Identify which cell holds the provided text, then report its (X, Y) central coordinate. 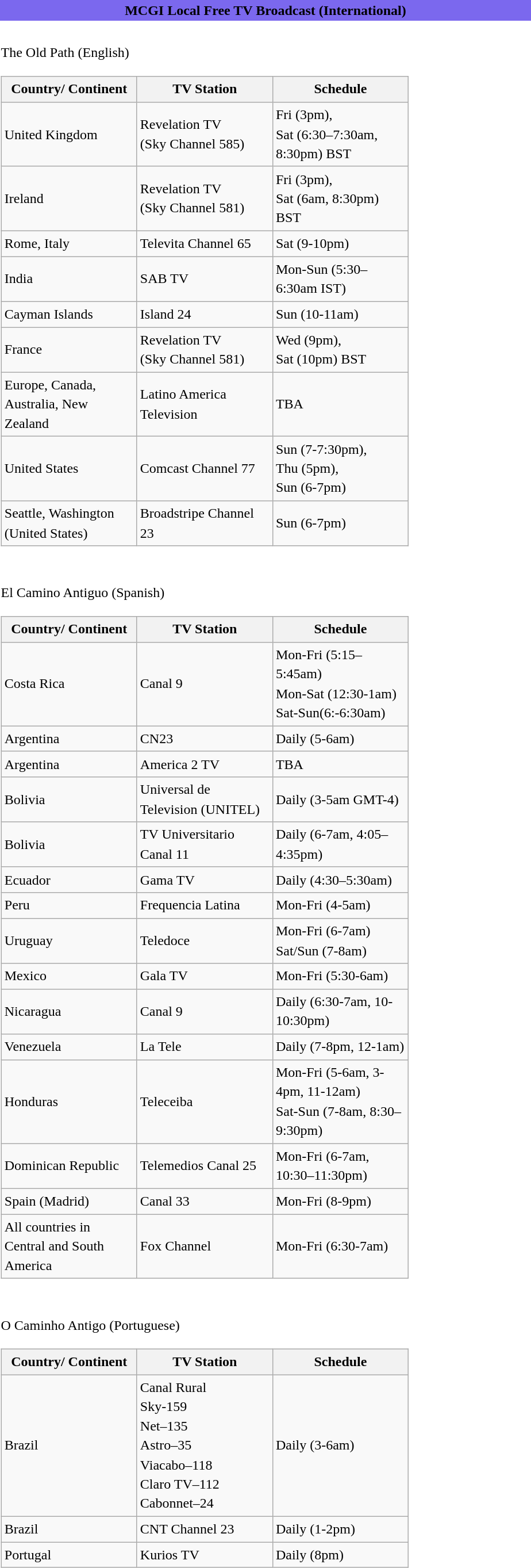
Latino America Television (205, 404)
France (69, 350)
Spain (Madrid) (69, 1201)
Kurios TV (205, 1555)
La Tele (205, 1047)
Honduras (69, 1101)
Gama TV (205, 880)
Mon-Fri (5:30-6am) (340, 977)
Costa Rica (69, 683)
Canal RuralSky-159Net–135Astro–35Viacabo–118Claro TV–112Cabonnet–24 (205, 1445)
Daily (6-7am, 4:05–4:35pm) (340, 844)
Frequencia Latina (205, 905)
Telemedios Canal 25 (205, 1166)
United Kingdom (69, 135)
Wed (9pm),Sat (10pm) BST (340, 350)
Televita Channel 65 (205, 244)
Sat (9-10pm) (340, 244)
Mon-Fri (5:15–5:45am)Mon-Sat (12:30-1am)Sat-Sun(6:-6:30am) (340, 683)
India (69, 279)
Daily (6:30-7am, 10-10:30pm) (340, 1012)
Fri (3pm),Sat (6:30–7:30am, 8:30pm) BST (340, 135)
Daily (1-2pm) (340, 1529)
MCGI Local Free TV Broadcast (International) (265, 10)
Revelation TV(Sky Channel 585) (205, 135)
CNT Channel 23 (205, 1529)
Daily (5-6am) (340, 739)
SAB TV (205, 279)
Cayman Islands (69, 314)
Mon-Sun (5:30–6:30am IST) (340, 279)
Sun (6-7pm) (340, 523)
All countries in Central and South America (69, 1246)
Teledoce (205, 941)
Europe, Canada, Australia, New Zealand (69, 404)
Ecuador (69, 880)
America 2 TV (205, 764)
Sun (7-7:30pm),Thu (5pm),Sun (6-7pm) (340, 469)
United States (69, 469)
Fox Channel (205, 1246)
Peru (69, 905)
Daily (4:30–5:30am) (340, 880)
CN23 (205, 739)
Fri (3pm),Sat (6am, 8:30pm) BST (340, 198)
Mon-Fri (6-7am, 10:30–11:30pm) (340, 1166)
Nicaragua (69, 1012)
Comcast Channel 77 (205, 469)
Sun (10-11am) (340, 314)
Mon-Fri (6:30-7am) (340, 1246)
Daily (7-8pm, 12-1am) (340, 1047)
Mon-Fri (6-7am)Sat/Sun (7-8am) (340, 941)
Gala TV (205, 977)
Broadstripe Channel 23 (205, 523)
Venezuela (69, 1047)
Mon-Fri (4-5am) (340, 905)
Universal de Television (UNITEL) (205, 800)
Island 24 (205, 314)
Portugal (69, 1555)
Daily (3-5am GMT-4) (340, 800)
Mon-Fri (8-9pm) (340, 1201)
Seattle, Washington (United States) (69, 523)
Uruguay (69, 941)
Teleceiba (205, 1101)
Daily (8pm) (340, 1555)
Daily (3-6am) (340, 1445)
Rome, Italy (69, 244)
Mon-Fri (5-6am, 3-4pm, 11-12am)Sat-Sun (7-8am, 8:30–9:30pm) (340, 1101)
Ireland (69, 198)
Mexico (69, 977)
Canal 33 (205, 1201)
Dominican Republic (69, 1166)
TV Universitario Canal 11 (205, 844)
